For the text-containing cell, return its midpoint in (x, y) coordinate format. 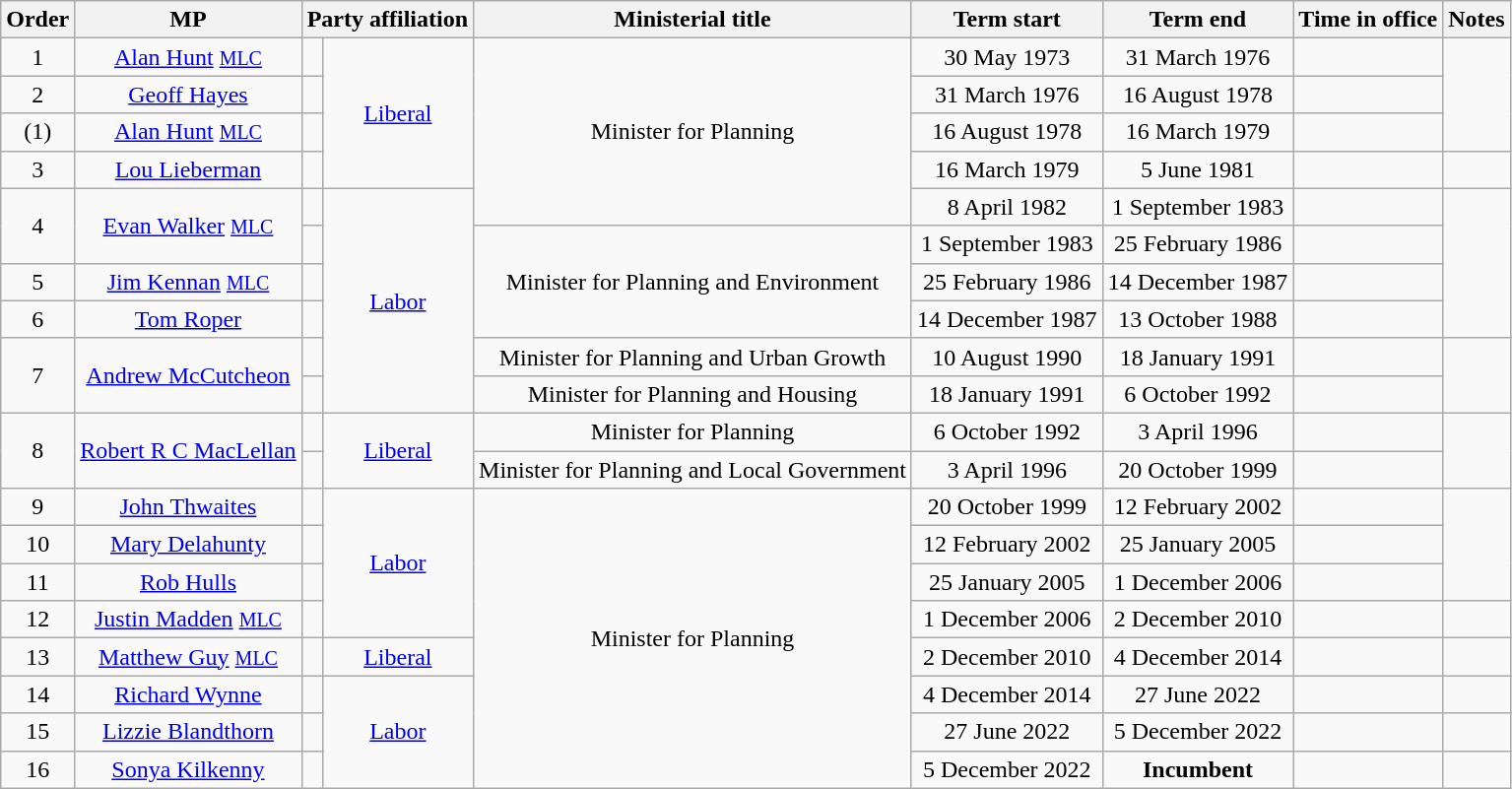
12 (37, 620)
5 (37, 282)
30 May 1973 (1007, 57)
8 (37, 450)
Tom Roper (188, 319)
Robert R C MacLellan (188, 450)
Minister for Planning and Local Government (693, 470)
5 June 1981 (1198, 169)
Party affiliation (387, 20)
Lizzie Blandthorn (188, 732)
MP (188, 20)
15 (37, 732)
10 August 1990 (1007, 357)
13 (37, 657)
Jim Kennan MLC (188, 282)
Lou Lieberman (188, 169)
Minister for Planning and Environment (693, 282)
1 (37, 57)
Mary Delahunty (188, 545)
Minister for Planning and Urban Growth (693, 357)
Rob Hulls (188, 582)
11 (37, 582)
8 April 1982 (1007, 207)
Ministerial title (693, 20)
Time in office (1368, 20)
John Thwaites (188, 507)
4 (37, 226)
9 (37, 507)
Minister for Planning and Housing (693, 394)
16 (37, 769)
13 October 1988 (1198, 319)
Sonya Kilkenny (188, 769)
Richard Wynne (188, 694)
Incumbent (1198, 769)
Matthew Guy MLC (188, 657)
Notes (1477, 20)
Justin Madden MLC (188, 620)
10 (37, 545)
(1) (37, 132)
Geoff Hayes (188, 95)
Evan Walker MLC (188, 226)
Term start (1007, 20)
2 (37, 95)
3 (37, 169)
Term end (1198, 20)
7 (37, 375)
Andrew McCutcheon (188, 375)
6 (37, 319)
Order (37, 20)
14 (37, 694)
